Extract the (x, y) coordinate from the center of the cell holding the provided text.  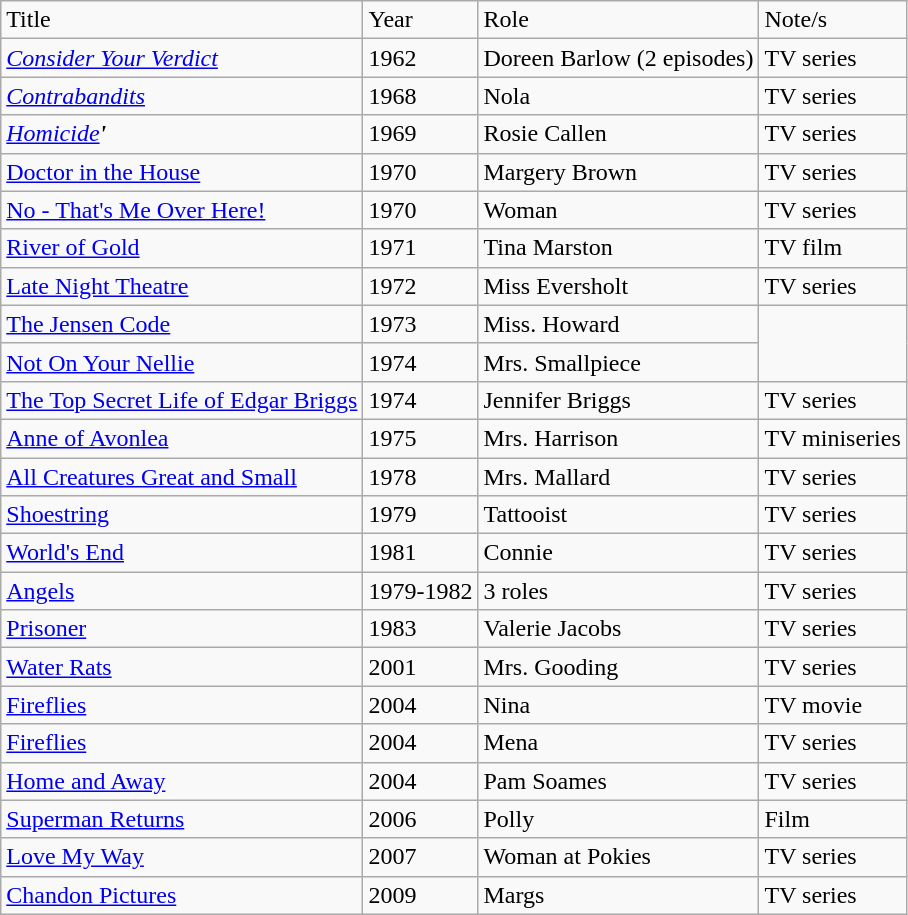
2006 (420, 819)
World's End (182, 553)
1975 (420, 438)
Love My Way (182, 857)
2009 (420, 895)
Polly (618, 819)
2001 (420, 667)
Pam Soames (618, 781)
1978 (420, 477)
Nina (618, 705)
TV movie (832, 705)
Doreen Barlow (2 episodes) (618, 58)
Prisoner (182, 629)
Not On Your Nellie (182, 362)
Jennifer Briggs (618, 400)
3 roles (618, 591)
Doctor in the House (182, 172)
The Top Secret Life of Edgar Briggs (182, 400)
1962 (420, 58)
Mrs. Harrison (618, 438)
Anne of Avonlea (182, 438)
Film (832, 819)
Water Rats (182, 667)
Woman (618, 210)
1972 (420, 286)
Woman at Pokies (618, 857)
Miss. Howard (618, 324)
Mrs. Smallpiece (618, 362)
1973 (420, 324)
Late Night Theatre (182, 286)
Chandon Pictures (182, 895)
No - That's Me Over Here! (182, 210)
1983 (420, 629)
Tattooist (618, 515)
1981 (420, 553)
The Jensen Code (182, 324)
1971 (420, 248)
Contrabandits (182, 96)
Margery Brown (618, 172)
Note/s (832, 20)
All Creatures Great and Small (182, 477)
Mrs. Mallard (618, 477)
TV film (832, 248)
Margs (618, 895)
1979 (420, 515)
Role (618, 20)
TV miniseries (832, 438)
Tina Marston (618, 248)
Superman Returns (182, 819)
1969 (420, 134)
Homicide' (182, 134)
Nola (618, 96)
1979-1982 (420, 591)
Title (182, 20)
Valerie Jacobs (618, 629)
Miss Eversholt (618, 286)
2007 (420, 857)
1968 (420, 96)
Mena (618, 743)
Mrs. Gooding (618, 667)
Rosie Callen (618, 134)
Shoestring (182, 515)
Consider Your Verdict (182, 58)
Angels (182, 591)
Connie (618, 553)
River of Gold (182, 248)
Home and Away (182, 781)
Year (420, 20)
